For the text-containing cell, return its midpoint in [x, y] coordinate format. 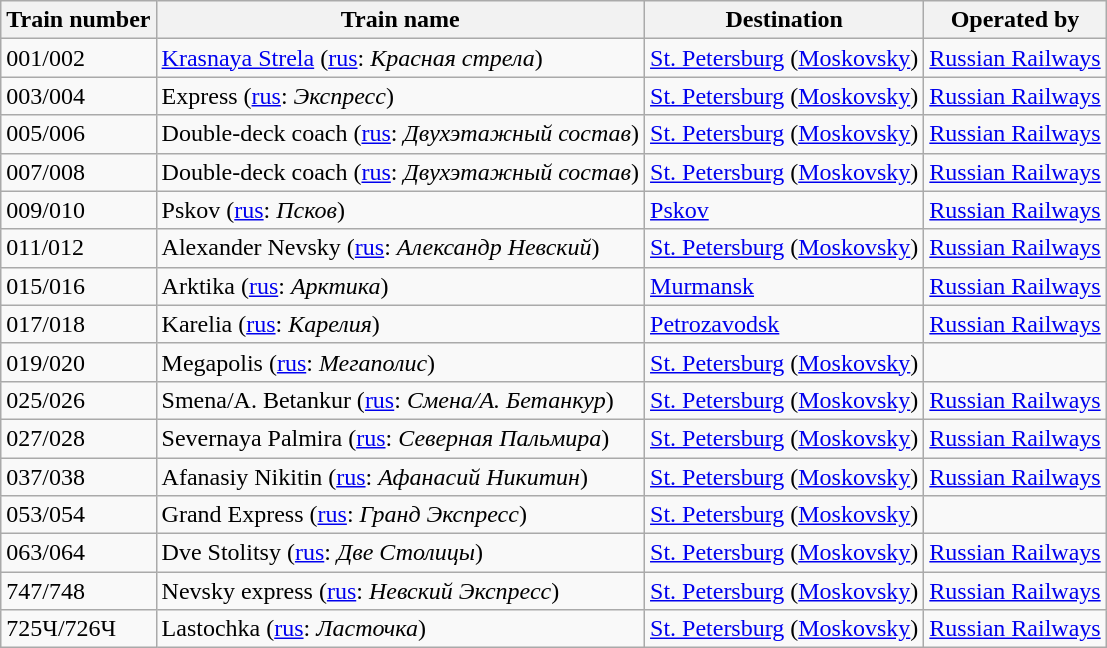
Alexander Nevsky (rus: Александр Невский) [400, 248]
019/020 [78, 362]
Pskov [784, 210]
Pskov (rus: Псков) [400, 210]
Lastochka (rus: Ласточка) [400, 629]
007/008 [78, 172]
003/004 [78, 96]
Destination [784, 20]
Petrozavodsk [784, 324]
Grand Express (rus: Гранд Экспресс) [400, 515]
Operated by [1015, 20]
Smena/A. Betankur (rus: Смена/А. Бетанкур) [400, 400]
015/016 [78, 286]
053/054 [78, 515]
747/748 [78, 591]
Train number [78, 20]
Train name [400, 20]
Severnaya Palmira (rus: Северная Пальмира) [400, 438]
Krasnaya Strela (rus: Красная стрела) [400, 58]
011/012 [78, 248]
017/018 [78, 324]
Afanasiy Nikitin (rus: Афанасий Никитин) [400, 477]
Express (rus: Экспресс) [400, 96]
037/038 [78, 477]
Dve Stolitsy (rus: Две Столицы) [400, 553]
063/064 [78, 553]
025/026 [78, 400]
Arktika (rus: Арктика) [400, 286]
Nevsky express (rus: Невский Экспресс) [400, 591]
725Ч/726Ч [78, 629]
Karelia (rus: Карелия) [400, 324]
Murmansk [784, 286]
005/006 [78, 134]
027/028 [78, 438]
009/010 [78, 210]
Megapolis (rus: Мегаполис) [400, 362]
001/002 [78, 58]
